Determine the [x, y] coordinate at the center of the cell enclosing the given text.  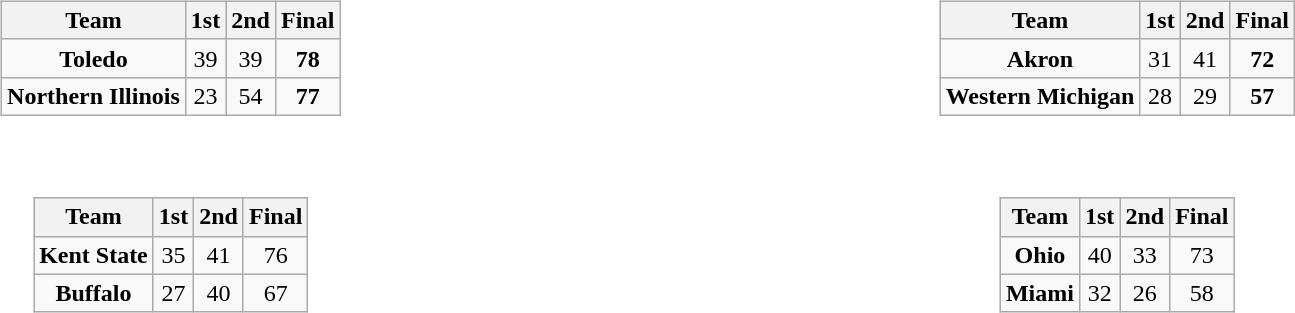
26 [1145, 293]
72 [1262, 58]
35 [173, 255]
Ohio [1040, 255]
Buffalo [94, 293]
78 [307, 58]
57 [1262, 96]
28 [1160, 96]
76 [275, 255]
Kent State [94, 255]
33 [1145, 255]
Akron [1040, 58]
Miami [1040, 293]
Western Michigan [1040, 96]
77 [307, 96]
31 [1160, 58]
Northern Illinois [94, 96]
73 [1202, 255]
67 [275, 293]
23 [205, 96]
58 [1202, 293]
Toledo [94, 58]
32 [1099, 293]
29 [1205, 96]
27 [173, 293]
54 [251, 96]
